Extract the (x, y) coordinate from the center of the cell holding the provided text.  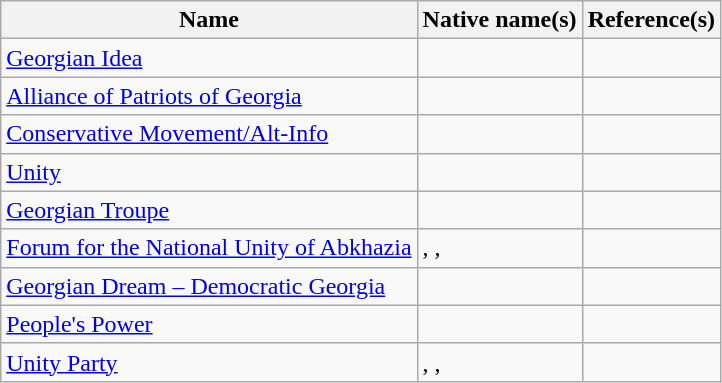
Native name(s) (500, 20)
Reference(s) (652, 20)
Georgian Dream – Democratic Georgia (209, 286)
Alliance of Patriots of Georgia (209, 96)
Unity (209, 172)
Georgian Idea (209, 58)
Georgian Troupe (209, 210)
Conservative Movement/Alt-Info (209, 134)
Name (209, 20)
People's Power (209, 324)
Forum for the National Unity of Abkhazia (209, 248)
Unity Party (209, 362)
